Locate the cell with the specified text and output its (X, Y) center coordinate. 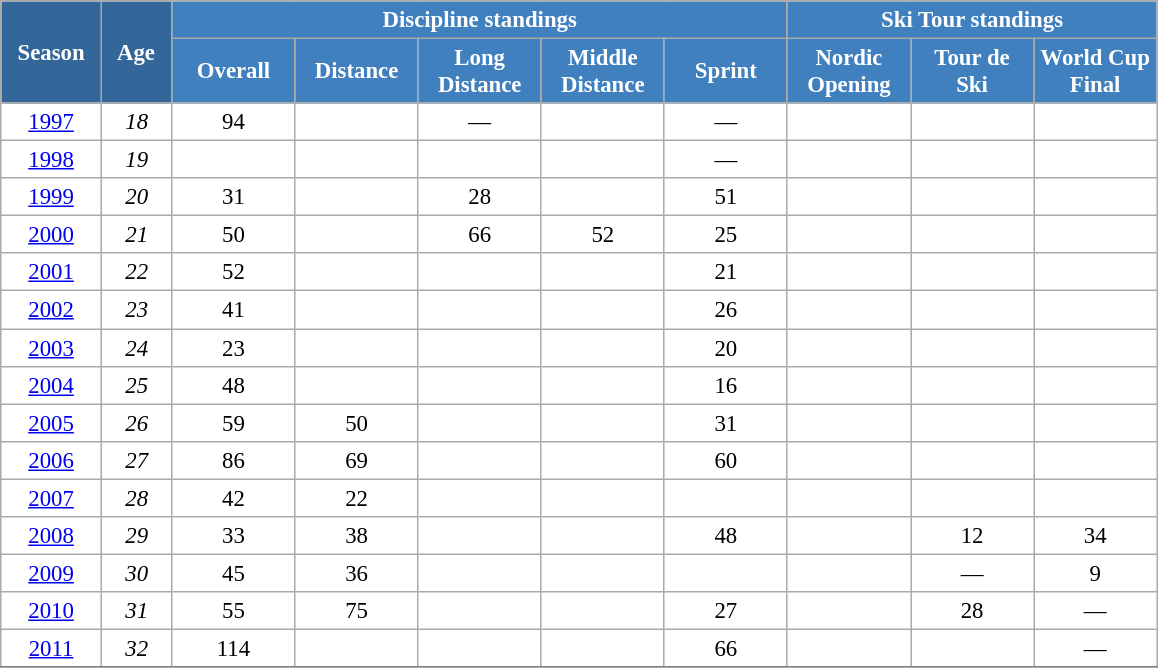
34 (1096, 536)
2006 (52, 460)
2005 (52, 423)
2000 (52, 235)
Season (52, 52)
Long Distance (480, 72)
Discipline standings (480, 20)
2004 (52, 385)
18 (136, 122)
30 (136, 573)
Tour deSki (972, 72)
World CupFinal (1096, 72)
9 (1096, 573)
Overall (234, 72)
60 (726, 460)
42 (234, 498)
Age (136, 52)
2011 (52, 648)
Ski Tour standings (972, 20)
51 (726, 197)
45 (234, 573)
114 (234, 648)
36 (356, 573)
2008 (52, 536)
86 (234, 460)
2001 (52, 273)
24 (136, 348)
1997 (52, 122)
NordicOpening (848, 72)
19 (136, 160)
59 (234, 423)
29 (136, 536)
32 (136, 648)
2007 (52, 498)
1998 (52, 160)
41 (234, 310)
2010 (52, 611)
2003 (52, 348)
33 (234, 536)
38 (356, 536)
94 (234, 122)
Distance (356, 72)
2002 (52, 310)
12 (972, 536)
2009 (52, 573)
Middle Distance (602, 72)
1999 (52, 197)
69 (356, 460)
Sprint (726, 72)
55 (234, 611)
75 (356, 611)
16 (726, 385)
